For the text-containing cell, return its midpoint in [x, y] coordinate format. 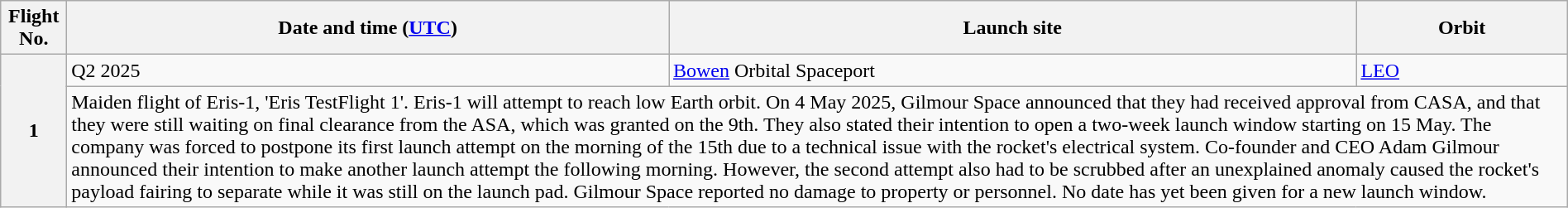
Q2 2025 [368, 70]
Launch site [1012, 28]
Orbit [1462, 28]
Flight No. [34, 28]
LEO [1462, 70]
Bowen Orbital Spaceport [1012, 70]
1 [34, 131]
Date and time (UTC) [368, 28]
